Pinpoint the cell where the given text exists, returning its [x, y] midpoint coordinate. 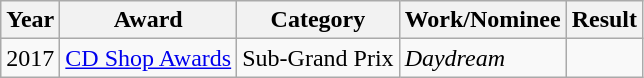
Category [318, 20]
Daydream [482, 58]
Result [604, 20]
Work/Nominee [482, 20]
CD Shop Awards [148, 58]
Year [30, 20]
2017 [30, 58]
Award [148, 20]
Sub-Grand Prix [318, 58]
